From the cell containing the given text, extract its center point as [X, Y] coordinate. 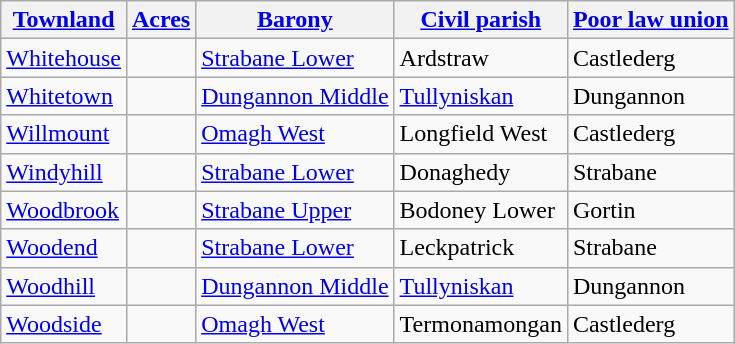
Whitehouse [64, 58]
Whitetown [64, 96]
Ardstraw [480, 58]
Leckpatrick [480, 248]
Gortin [650, 210]
Windyhill [64, 172]
Bodoney Lower [480, 210]
Woodend [64, 248]
Townland [64, 20]
Acres [160, 20]
Civil parish [480, 20]
Termonamongan [480, 324]
Barony [295, 20]
Strabane Upper [295, 210]
Woodside [64, 324]
Longfield West [480, 134]
Donaghedy [480, 172]
Woodbrook [64, 210]
Poor law union [650, 20]
Willmount [64, 134]
Woodhill [64, 286]
